Find where the given text appears and provide that cell's center as (x, y) coordinate. 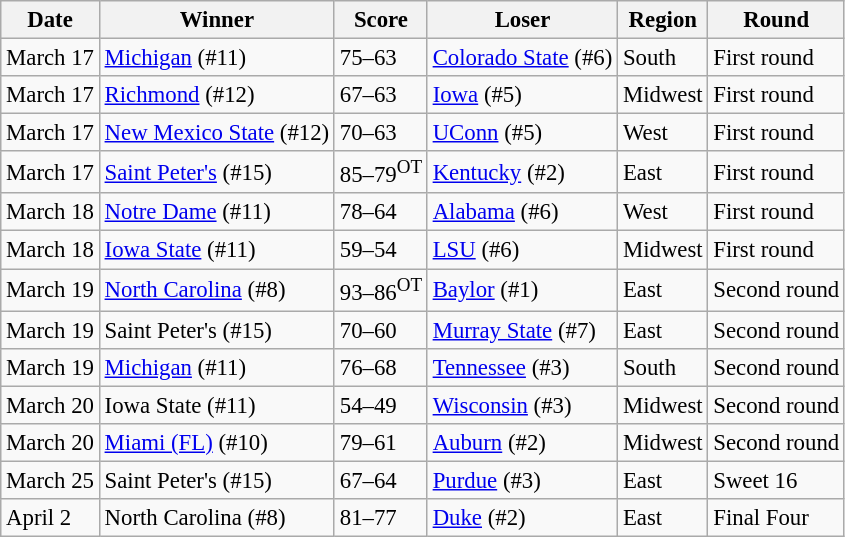
New Mexico State (#12) (216, 133)
Winner (216, 20)
Final Four (776, 518)
Kentucky (#2) (522, 172)
54–49 (380, 405)
67–63 (380, 95)
Wisconsin (#3) (522, 405)
78–64 (380, 213)
Murray State (#7) (522, 330)
April 2 (50, 518)
Date (50, 20)
March 25 (50, 480)
Alabama (#6) (522, 213)
UConn (#5) (522, 133)
Score (380, 20)
70–60 (380, 330)
75–63 (380, 58)
67–64 (380, 480)
Auburn (#2) (522, 443)
85–79OT (380, 172)
Richmond (#12) (216, 95)
Region (663, 20)
Loser (522, 20)
93–86OT (380, 290)
Baylor (#1) (522, 290)
LSU (#6) (522, 250)
81–77 (380, 518)
70–63 (380, 133)
Iowa (#5) (522, 95)
79–61 (380, 443)
76–68 (380, 367)
Tennessee (#3) (522, 367)
Notre Dame (#11) (216, 213)
Colorado State (#6) (522, 58)
Miami (FL) (#10) (216, 443)
Sweet 16 (776, 480)
Round (776, 20)
Duke (#2) (522, 518)
59–54 (380, 250)
Purdue (#3) (522, 480)
